Search for the cell housing the specified text and yield its (x, y) center coordinate. 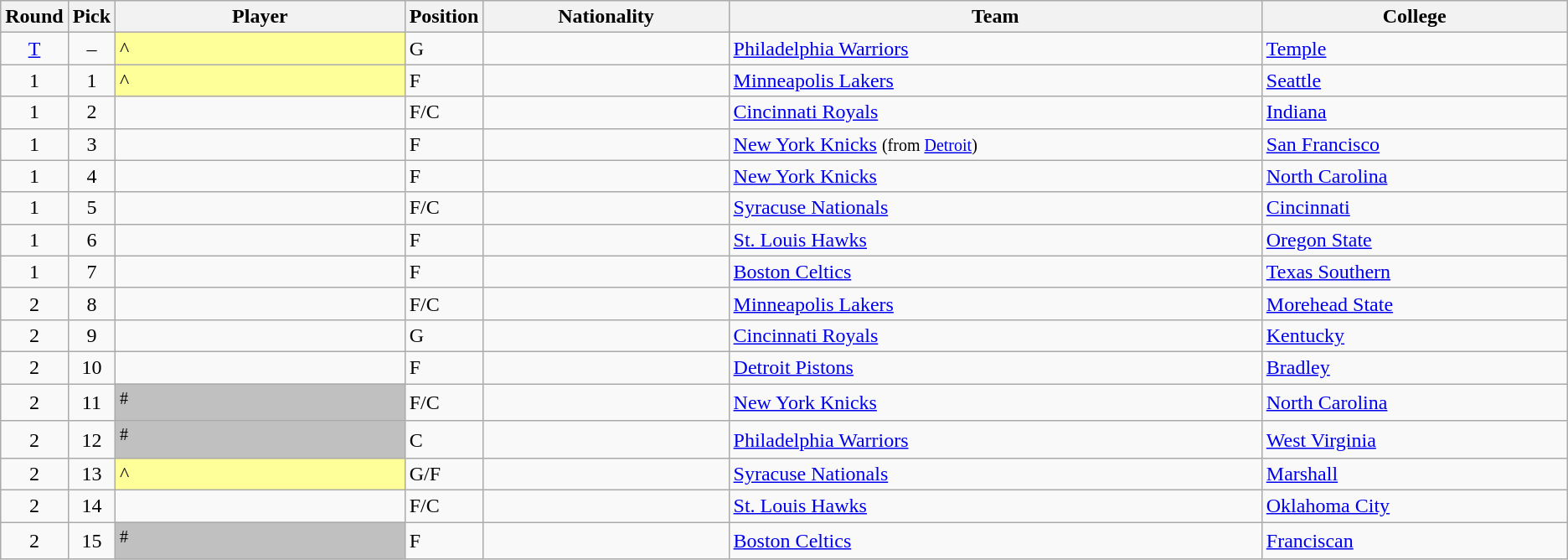
5 (91, 208)
West Virginia (1414, 439)
4 (91, 176)
3 (91, 144)
San Francisco (1414, 144)
9 (91, 335)
Texas Southern (1414, 272)
Oklahoma City (1414, 506)
Kentucky (1414, 335)
Position (444, 17)
Player (260, 17)
10 (91, 367)
8 (91, 303)
Marshall (1414, 474)
College (1414, 17)
– (91, 49)
Round (34, 17)
15 (91, 542)
Seattle (1414, 80)
Pick (91, 17)
New York Knicks (from Detroit) (995, 144)
G/F (444, 474)
Bradley (1414, 367)
Franciscan (1414, 542)
Temple (1414, 49)
12 (91, 439)
T (34, 49)
Team (995, 17)
C (444, 439)
Detroit Pistons (995, 367)
6 (91, 240)
Morehead State (1414, 303)
11 (91, 402)
Cincinnati (1414, 208)
7 (91, 272)
Indiana (1414, 112)
Nationality (606, 17)
14 (91, 506)
13 (91, 474)
Oregon State (1414, 240)
